Extract the (x, y) coordinate from the center of the cell holding the provided text.  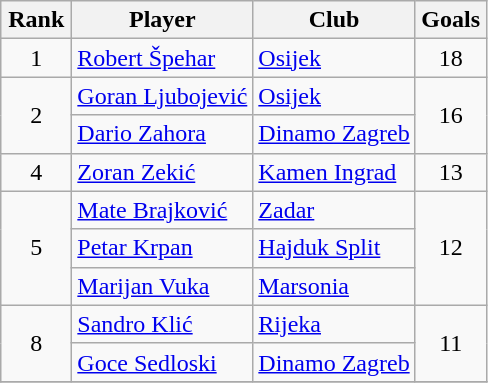
Rijeka (334, 324)
Robert Špehar (162, 58)
4 (36, 172)
11 (450, 343)
Petar Krpan (162, 248)
16 (450, 115)
Marsonia (334, 286)
Player (162, 20)
8 (36, 343)
Kamen Ingrad (334, 172)
Marijan Vuka (162, 286)
Zadar (334, 210)
5 (36, 248)
Club (334, 20)
Goals (450, 20)
Zoran Zekić (162, 172)
18 (450, 58)
Goran Ljubojević (162, 96)
Sandro Klić (162, 324)
2 (36, 115)
13 (450, 172)
Mate Brajković (162, 210)
Dario Zahora (162, 134)
1 (36, 58)
Rank (36, 20)
Hajduk Split (334, 248)
Goce Sedloski (162, 362)
12 (450, 248)
